Output the (X, Y) coordinate of the center of the cell containing the given text.  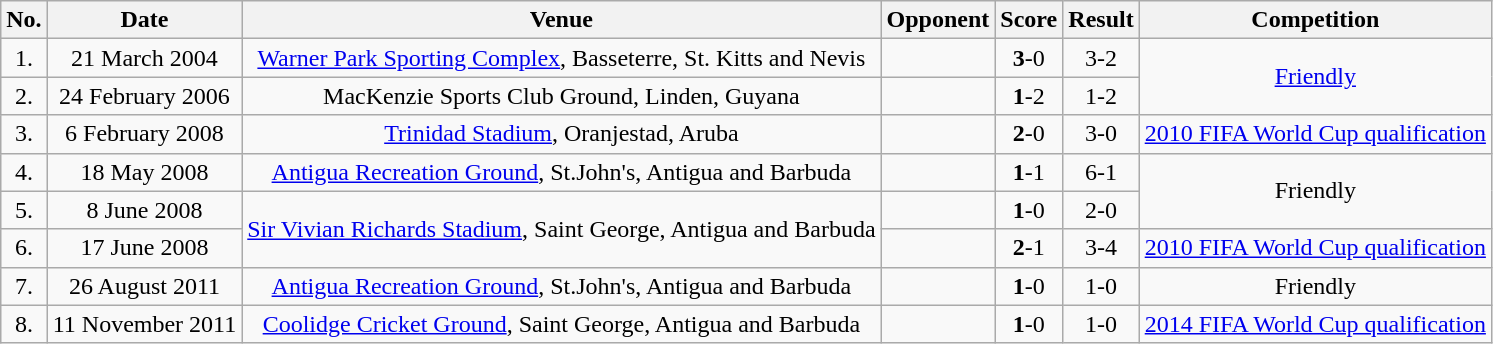
18 May 2008 (144, 172)
2-1 (1029, 248)
11 November 2011 (144, 324)
Trinidad Stadium, Oranjestad, Aruba (562, 134)
5. (24, 210)
Venue (562, 20)
Warner Park Sporting Complex, Basseterre, St. Kitts and Nevis (562, 58)
6-1 (1101, 172)
3. (24, 134)
8 June 2008 (144, 210)
Competition (1315, 20)
1. (24, 58)
1-1 (1029, 172)
8. (24, 324)
3-4 (1101, 248)
3-2 (1101, 58)
21 March 2004 (144, 58)
7. (24, 286)
24 February 2006 (144, 96)
No. (24, 20)
Sir Vivian Richards Stadium, Saint George, Antigua and Barbuda (562, 229)
Date (144, 20)
17 June 2008 (144, 248)
6 February 2008 (144, 134)
Coolidge Cricket Ground, Saint George, Antigua and Barbuda (562, 324)
2. (24, 96)
6. (24, 248)
Opponent (938, 20)
MacKenzie Sports Club Ground, Linden, Guyana (562, 96)
2014 FIFA World Cup qualification (1315, 324)
Result (1101, 20)
26 August 2011 (144, 286)
4. (24, 172)
Score (1029, 20)
